Locate the cell with the specified text and output its (x, y) center coordinate. 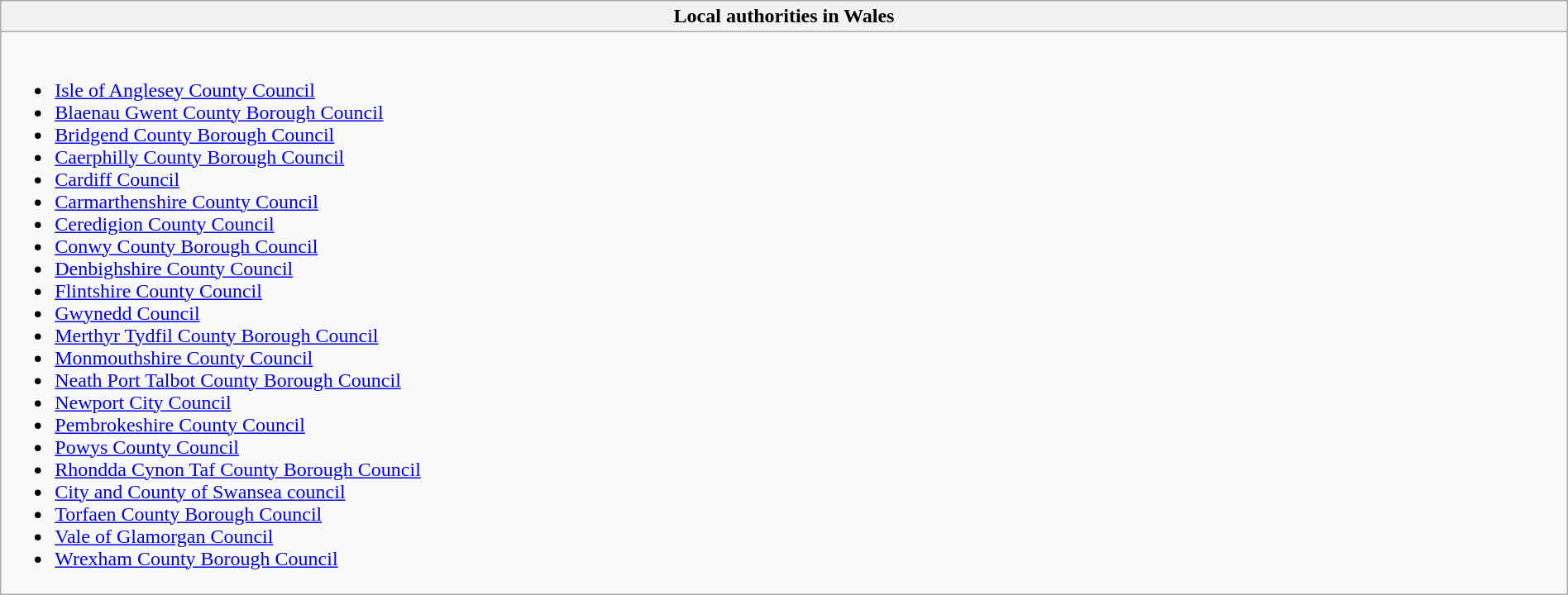
Local authorities in Wales (784, 17)
